Pinpoint the cell where the given text exists, returning its [x, y] midpoint coordinate. 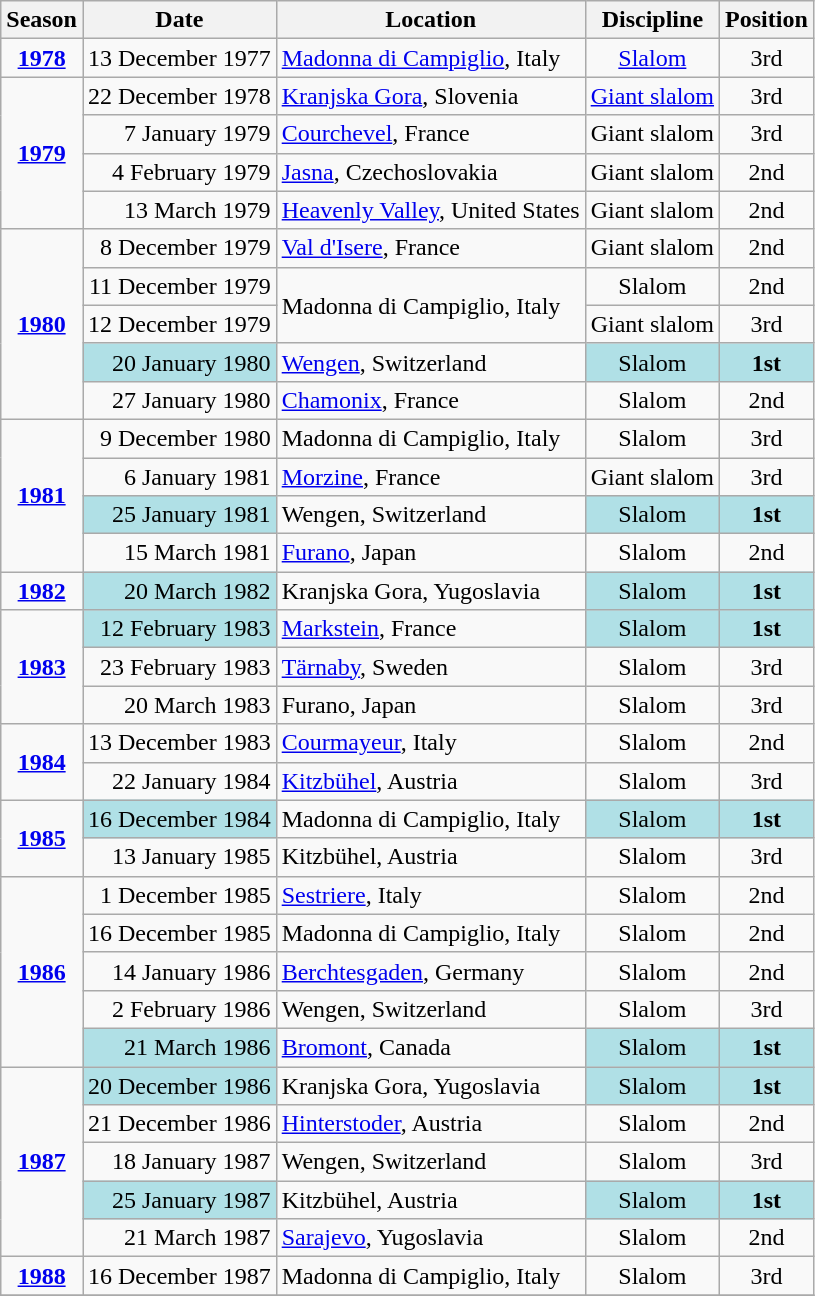
Hinterstoder, Austria [430, 1124]
Position [767, 20]
21 March 1986 [179, 1047]
11 December 1979 [179, 286]
Berchtesgaden, Germany [430, 971]
15 March 1981 [179, 553]
21 December 1986 [179, 1124]
Val d'Isere, France [430, 248]
6 January 1981 [179, 477]
13 January 1985 [179, 857]
21 March 1987 [179, 1238]
13 December 1977 [179, 58]
13 December 1983 [179, 743]
20 March 1982 [179, 591]
1984 [42, 762]
Heavenly Valley, United States [430, 210]
1981 [42, 495]
16 December 1985 [179, 933]
Chamonix, France [430, 400]
14 January 1986 [179, 971]
1985 [42, 838]
1978 [42, 58]
Jasna, Czechoslovakia [430, 172]
Date [179, 20]
9 December 1980 [179, 438]
Courchevel, France [430, 134]
25 January 1981 [179, 515]
8 December 1979 [179, 248]
Morzine, France [430, 477]
16 December 1984 [179, 819]
12 December 1979 [179, 324]
1 December 1985 [179, 895]
Location [430, 20]
27 January 1980 [179, 400]
Kranjska Gora, Slovenia [430, 96]
Markstein, France [430, 629]
1986 [42, 971]
20 January 1980 [179, 362]
13 March 1979 [179, 210]
20 December 1986 [179, 1085]
Sestriere, Italy [430, 895]
1979 [42, 153]
1980 [42, 324]
1988 [42, 1276]
Courmayeur, Italy [430, 743]
12 February 1983 [179, 629]
2 February 1986 [179, 1009]
22 December 1978 [179, 96]
Sarajevo, Yugoslavia [430, 1238]
Discipline [652, 20]
25 January 1987 [179, 1200]
16 December 1987 [179, 1276]
18 January 1987 [179, 1162]
23 February 1983 [179, 667]
22 January 1984 [179, 781]
1983 [42, 667]
Tärnaby, Sweden [430, 667]
7 January 1979 [179, 134]
20 March 1983 [179, 705]
4 February 1979 [179, 172]
1987 [42, 1161]
1982 [42, 591]
Bromont, Canada [430, 1047]
Season [42, 20]
